Search for the cell housing the specified text and yield its (x, y) center coordinate. 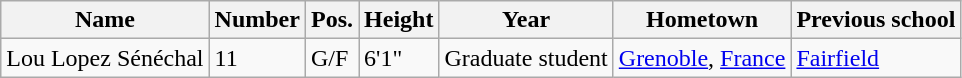
Lou Lopez Sénéchal (105, 58)
Fairfield (876, 58)
Name (105, 20)
11 (257, 58)
6'1" (399, 58)
Number (257, 20)
Grenoble, France (702, 58)
Graduate student (526, 58)
Hometown (702, 20)
G/F (332, 58)
Year (526, 20)
Height (399, 20)
Pos. (332, 20)
Previous school (876, 20)
